Scan for the cell matching the given text and deliver its [x, y] coordinate at center. 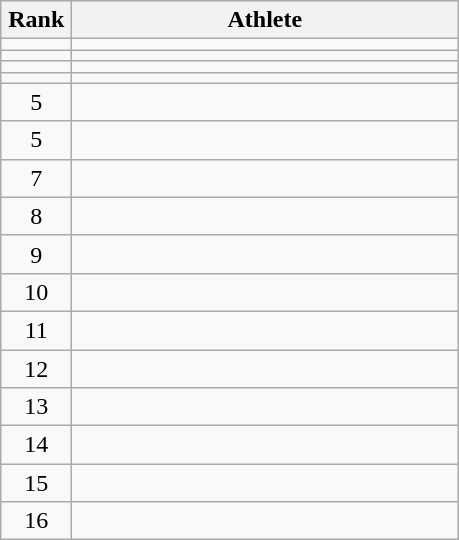
12 [36, 369]
10 [36, 292]
Rank [36, 20]
Athlete [265, 20]
15 [36, 483]
7 [36, 178]
8 [36, 216]
9 [36, 254]
16 [36, 521]
14 [36, 445]
13 [36, 407]
11 [36, 330]
